Determine the [X, Y] coordinate at the center of the cell enclosing the given text.  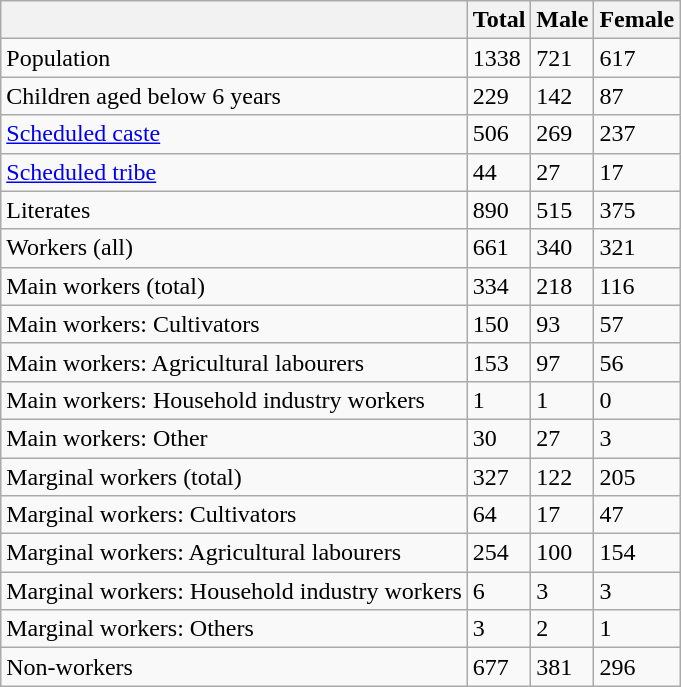
334 [499, 286]
Marginal workers: Household industry workers [234, 591]
30 [499, 438]
Marginal workers: Others [234, 629]
87 [637, 96]
116 [637, 286]
515 [562, 210]
Workers (all) [234, 248]
Scheduled tribe [234, 172]
Scheduled caste [234, 134]
296 [637, 667]
677 [499, 667]
327 [499, 477]
150 [499, 324]
142 [562, 96]
Main workers: Agricultural labourers [234, 362]
Children aged below 6 years [234, 96]
321 [637, 248]
122 [562, 477]
Main workers: Household industry workers [234, 400]
Marginal workers: Cultivators [234, 515]
218 [562, 286]
375 [637, 210]
237 [637, 134]
0 [637, 400]
617 [637, 58]
381 [562, 667]
Population [234, 58]
205 [637, 477]
340 [562, 248]
254 [499, 553]
93 [562, 324]
153 [499, 362]
6 [499, 591]
44 [499, 172]
661 [499, 248]
721 [562, 58]
229 [499, 96]
Non-workers [234, 667]
100 [562, 553]
Main workers (total) [234, 286]
97 [562, 362]
Total [499, 20]
1338 [499, 58]
154 [637, 553]
Female [637, 20]
890 [499, 210]
Male [562, 20]
2 [562, 629]
506 [499, 134]
269 [562, 134]
Main workers: Other [234, 438]
Marginal workers: Agricultural labourers [234, 553]
56 [637, 362]
Main workers: Cultivators [234, 324]
64 [499, 515]
47 [637, 515]
57 [637, 324]
Literates [234, 210]
Marginal workers (total) [234, 477]
